Locate the cell with the specified text and output its (X, Y) center coordinate. 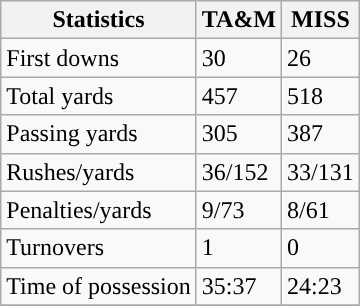
36/152 (238, 172)
Total yards (99, 96)
457 (238, 96)
Passing yards (99, 134)
305 (238, 134)
26 (321, 58)
33/131 (321, 172)
387 (321, 134)
30 (238, 58)
35:37 (238, 286)
Penalties/yards (99, 210)
518 (321, 96)
1 (238, 248)
MISS (321, 20)
Rushes/yards (99, 172)
Statistics (99, 20)
Turnovers (99, 248)
0 (321, 248)
24:23 (321, 286)
9/73 (238, 210)
First downs (99, 58)
Time of possession (99, 286)
8/61 (321, 210)
TA&M (238, 20)
